Scan for the cell matching the given text and deliver its [X, Y] coordinate at center. 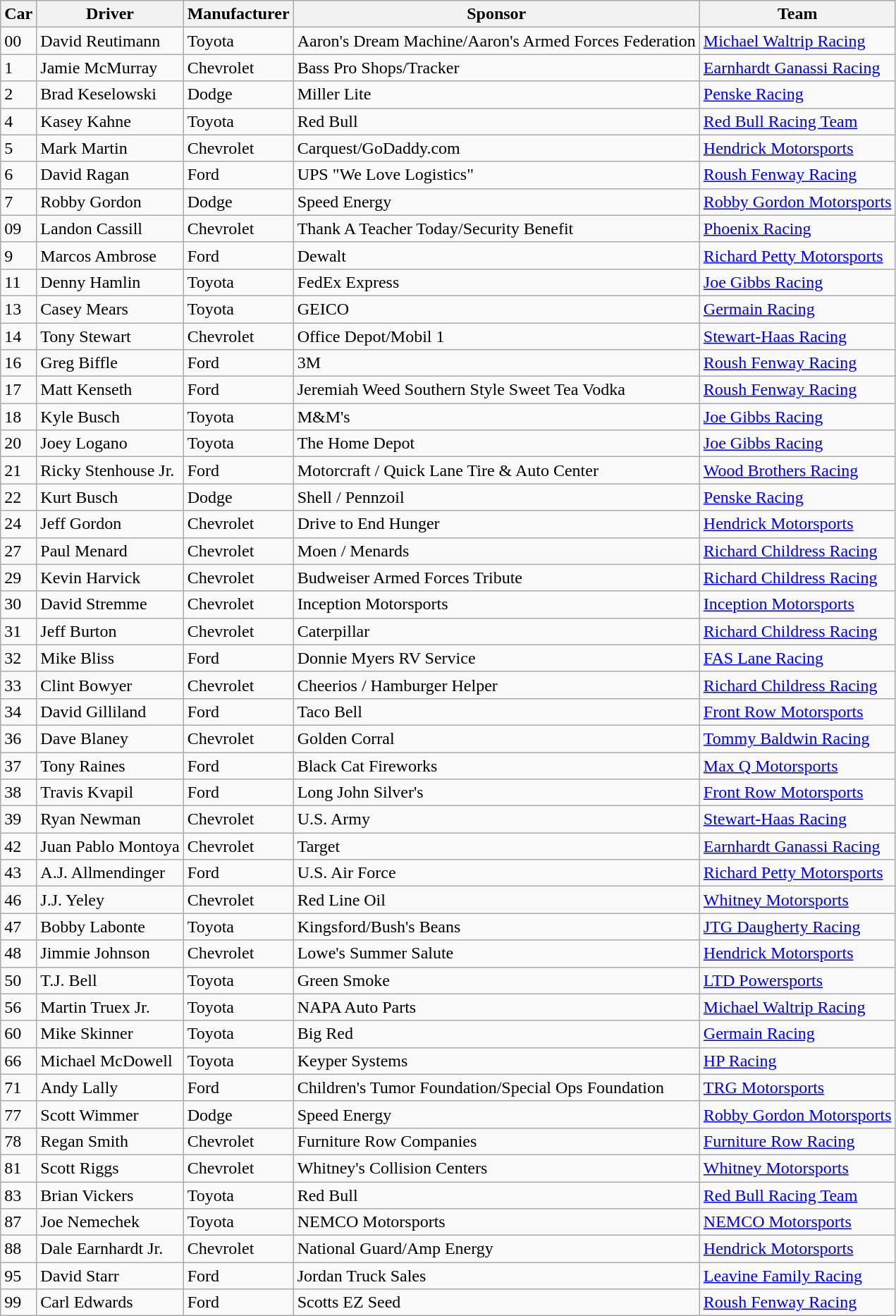
T.J. Bell [110, 980]
37 [18, 765]
32 [18, 658]
Andy Lally [110, 1087]
Mike Skinner [110, 1034]
Carquest/GoDaddy.com [496, 148]
77 [18, 1114]
34 [18, 712]
Shell / Pennzoil [496, 497]
7 [18, 202]
60 [18, 1034]
Wood Brothers Racing [797, 470]
Casey Mears [110, 309]
Kingsford/Bush's Beans [496, 927]
Jimmie Johnson [110, 954]
Kyle Busch [110, 417]
Juan Pablo Montoya [110, 846]
14 [18, 336]
42 [18, 846]
Taco Bell [496, 712]
Joey Logano [110, 444]
Joe Nemechek [110, 1222]
Miller Lite [496, 95]
Kevin Harvick [110, 578]
4 [18, 121]
UPS "We Love Logistics" [496, 175]
Team [797, 14]
Golden Corral [496, 738]
30 [18, 604]
Furniture Row Companies [496, 1141]
U.S. Air Force [496, 873]
Brad Keselowski [110, 95]
FedEx Express [496, 282]
Long John Silver's [496, 793]
HP Racing [797, 1061]
LTD Powersports [797, 980]
National Guard/Amp Energy [496, 1249]
Target [496, 846]
29 [18, 578]
Dewalt [496, 255]
Scott Wimmer [110, 1114]
The Home Depot [496, 444]
Drive to End Hunger [496, 524]
Denny Hamlin [110, 282]
Tony Stewart [110, 336]
Green Smoke [496, 980]
Regan Smith [110, 1141]
Manufacturer [238, 14]
Tommy Baldwin Racing [797, 738]
Mark Martin [110, 148]
GEICO [496, 309]
U.S. Army [496, 820]
47 [18, 927]
09 [18, 229]
43 [18, 873]
88 [18, 1249]
Black Cat Fireworks [496, 765]
NAPA Auto Parts [496, 1007]
Ricky Stenhouse Jr. [110, 470]
Jeff Gordon [110, 524]
Marcos Ambrose [110, 255]
78 [18, 1141]
21 [18, 470]
87 [18, 1222]
Lowe's Summer Salute [496, 954]
Whitney's Collision Centers [496, 1168]
Dale Earnhardt Jr. [110, 1249]
17 [18, 390]
Scotts EZ Seed [496, 1303]
9 [18, 255]
38 [18, 793]
1 [18, 68]
Jamie McMurray [110, 68]
TRG Motorsports [797, 1087]
Car [18, 14]
Matt Kenseth [110, 390]
Furniture Row Racing [797, 1141]
Dave Blaney [110, 738]
Tony Raines [110, 765]
39 [18, 820]
71 [18, 1087]
20 [18, 444]
David Reutimann [110, 41]
Martin Truex Jr. [110, 1007]
J.J. Yeley [110, 900]
Big Red [496, 1034]
81 [18, 1168]
M&M's [496, 417]
Paul Menard [110, 551]
Michael McDowell [110, 1061]
Red Line Oil [496, 900]
24 [18, 524]
David Gilliland [110, 712]
A.J. Allmendinger [110, 873]
Caterpillar [496, 631]
99 [18, 1303]
56 [18, 1007]
Moen / Menards [496, 551]
Kasey Kahne [110, 121]
David Stremme [110, 604]
Donnie Myers RV Service [496, 658]
Motorcraft / Quick Lane Tire & Auto Center [496, 470]
13 [18, 309]
33 [18, 685]
Travis Kvapil [110, 793]
2 [18, 95]
David Starr [110, 1276]
Keyper Systems [496, 1061]
Bobby Labonte [110, 927]
22 [18, 497]
David Ragan [110, 175]
Sponsor [496, 14]
Driver [110, 14]
Greg Biffle [110, 363]
Phoenix Racing [797, 229]
66 [18, 1061]
Cheerios / Hamburger Helper [496, 685]
18 [18, 417]
Aaron's Dream Machine/Aaron's Armed Forces Federation [496, 41]
Max Q Motorsports [797, 765]
Brian Vickers [110, 1195]
FAS Lane Racing [797, 658]
Mike Bliss [110, 658]
Children's Tumor Foundation/Special Ops Foundation [496, 1087]
Thank A Teacher Today/Security Benefit [496, 229]
27 [18, 551]
JTG Daugherty Racing [797, 927]
Jeremiah Weed Southern Style Sweet Tea Vodka [496, 390]
31 [18, 631]
16 [18, 363]
11 [18, 282]
Jeff Burton [110, 631]
Ryan Newman [110, 820]
Carl Edwards [110, 1303]
Robby Gordon [110, 202]
50 [18, 980]
Leavine Family Racing [797, 1276]
95 [18, 1276]
3M [496, 363]
83 [18, 1195]
6 [18, 175]
48 [18, 954]
Bass Pro Shops/Tracker [496, 68]
Scott Riggs [110, 1168]
Landon Cassill [110, 229]
Budweiser Armed Forces Tribute [496, 578]
Office Depot/Mobil 1 [496, 336]
Kurt Busch [110, 497]
Jordan Truck Sales [496, 1276]
Clint Bowyer [110, 685]
46 [18, 900]
00 [18, 41]
5 [18, 148]
36 [18, 738]
